Extract the (X, Y) coordinate from the center of the cell holding the provided text.  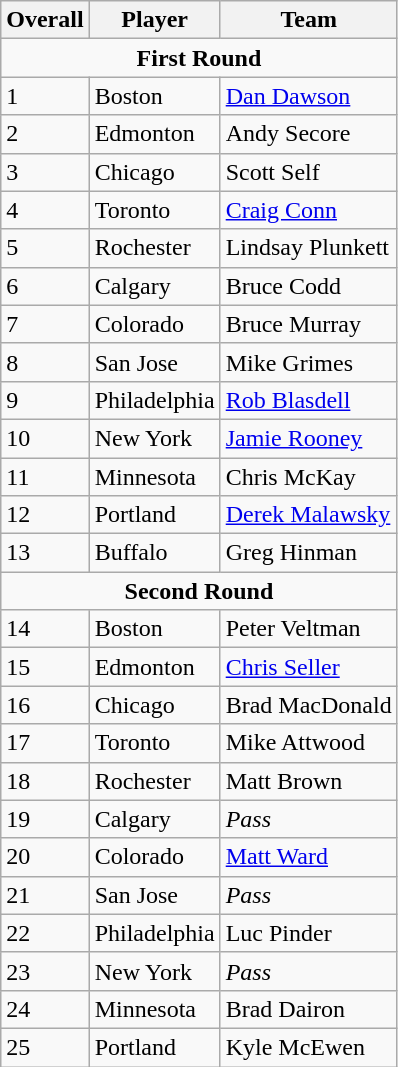
13 (45, 553)
12 (45, 515)
16 (45, 705)
Craig Conn (308, 210)
Bruce Codd (308, 286)
25 (45, 1047)
Player (154, 20)
Brad MacDonald (308, 705)
Mike Attwood (308, 743)
6 (45, 286)
24 (45, 1009)
3 (45, 172)
Second Round (199, 591)
Greg Hinman (308, 553)
20 (45, 857)
5 (45, 248)
11 (45, 477)
22 (45, 933)
17 (45, 743)
Mike Grimes (308, 362)
10 (45, 438)
7 (45, 324)
Buffalo (154, 553)
21 (45, 895)
Overall (45, 20)
23 (45, 971)
Peter Veltman (308, 629)
First Round (199, 58)
Andy Secore (308, 134)
Chris Seller (308, 667)
Dan Dawson (308, 96)
Chris McKay (308, 477)
Lindsay Plunkett (308, 248)
19 (45, 819)
Scott Self (308, 172)
Derek Malawsky (308, 515)
9 (45, 400)
Brad Dairon (308, 1009)
15 (45, 667)
2 (45, 134)
Matt Ward (308, 857)
8 (45, 362)
Team (308, 20)
1 (45, 96)
Jamie Rooney (308, 438)
Bruce Murray (308, 324)
Luc Pinder (308, 933)
Matt Brown (308, 781)
18 (45, 781)
4 (45, 210)
14 (45, 629)
Rob Blasdell (308, 400)
Kyle McEwen (308, 1047)
